Capture the cell that displays the provided text and extract its [X, Y] central coordinate. 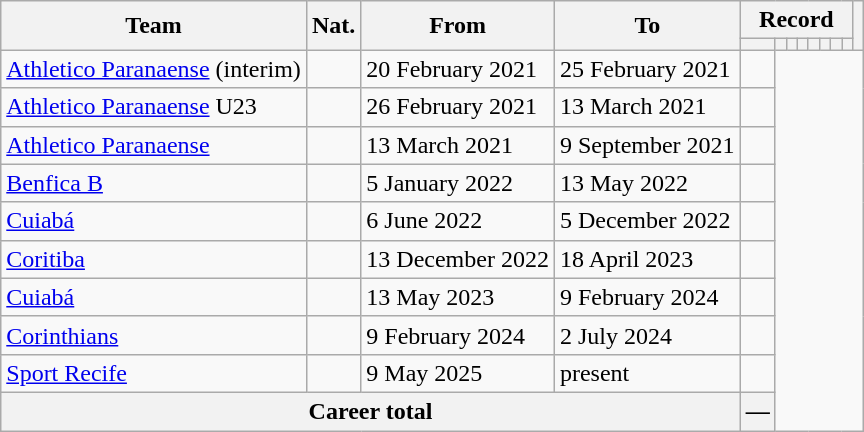
5 January 2022 [458, 183]
9 September 2021 [647, 145]
Record [796, 20]
20 February 2021 [458, 69]
— [758, 411]
2 July 2024 [647, 335]
Benfica B [154, 183]
5 December 2022 [647, 221]
26 February 2021 [458, 107]
Coritiba [154, 259]
Corinthians [154, 335]
9 May 2025 [458, 373]
Career total [370, 411]
Athletico Paranaense [154, 145]
18 April 2023 [647, 259]
13 May 2022 [647, 183]
6 June 2022 [458, 221]
25 February 2021 [647, 69]
13 December 2022 [458, 259]
present [647, 373]
Athletico Paranaense (interim) [154, 69]
Athletico Paranaense U23 [154, 107]
Sport Recife [154, 373]
To [647, 26]
From [458, 26]
Team [154, 26]
13 May 2023 [458, 297]
Nat. [333, 26]
